Search for the cell housing the specified text and yield its (X, Y) center coordinate. 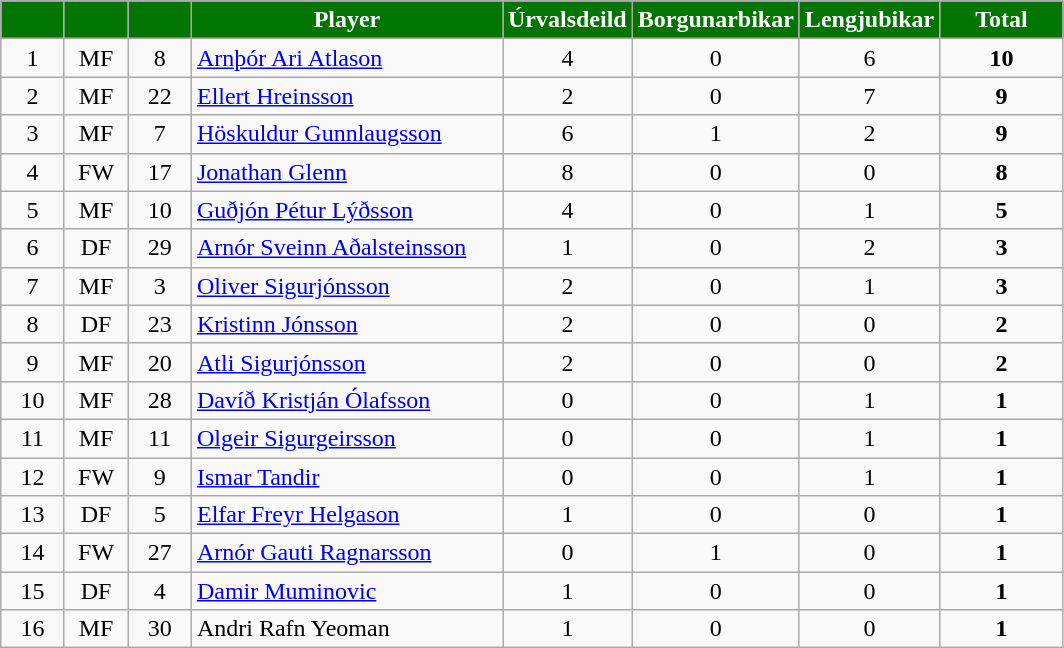
Atli Sigurjónsson (346, 362)
Guðjón Pétur Lýðsson (346, 210)
Elfar Freyr Helgason (346, 515)
15 (33, 591)
17 (160, 172)
28 (160, 400)
Olgeir Sigurgeirsson (346, 438)
30 (160, 629)
22 (160, 96)
23 (160, 324)
Oliver Sigurjónsson (346, 286)
Ismar Tandir (346, 477)
13 (33, 515)
Total (1002, 20)
16 (33, 629)
29 (160, 248)
Úrvalsdeild (567, 20)
Borgunarbikar (716, 20)
Arnór Sveinn Aðalsteinsson (346, 248)
Jonathan Glenn (346, 172)
Player (346, 20)
Andri Rafn Yeoman (346, 629)
Höskuldur Gunnlaugsson (346, 134)
Damir Muminovic (346, 591)
Kristinn Jónsson (346, 324)
12 (33, 477)
Lengjubikar (869, 20)
14 (33, 553)
Arnór Gauti Ragnarsson (346, 553)
20 (160, 362)
Arnþór Ari Atlason (346, 58)
27 (160, 553)
Ellert Hreinsson (346, 96)
Davíð Kristján Ólafsson (346, 400)
